Find where the given text appears and provide that cell's center as [X, Y] coordinate. 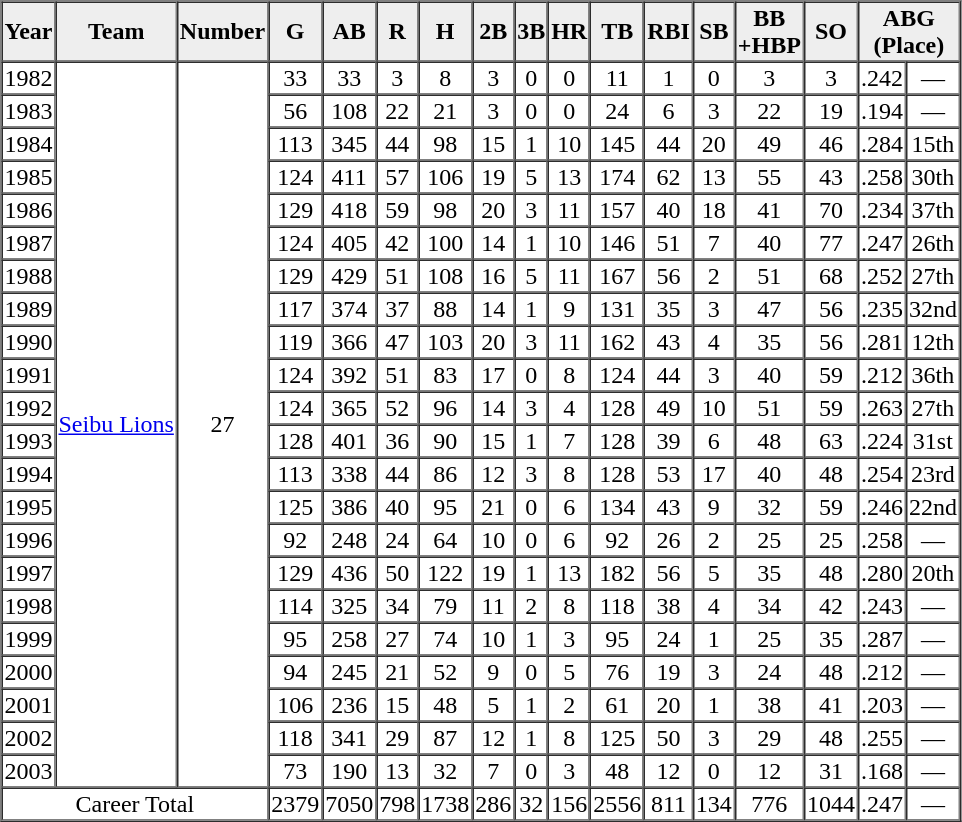
1998 [29, 606]
RBI [668, 32]
1999 [29, 638]
31 [831, 770]
2002 [29, 738]
15th [933, 144]
87 [445, 738]
1991 [29, 374]
146 [617, 242]
36 [397, 440]
H [445, 32]
345 [349, 144]
57 [397, 176]
30th [933, 176]
418 [349, 210]
1989 [29, 308]
BB+HBP [770, 32]
365 [349, 408]
18 [714, 210]
392 [349, 374]
1738 [445, 804]
2B [493, 32]
245 [349, 672]
1982 [29, 78]
338 [349, 474]
386 [349, 506]
16 [493, 276]
119 [295, 342]
7050 [349, 804]
.284 [882, 144]
1992 [29, 408]
156 [569, 804]
Career Total [136, 804]
TB [617, 32]
94 [295, 672]
76 [617, 672]
31st [933, 440]
2379 [295, 804]
.242 [882, 78]
145 [617, 144]
798 [397, 804]
174 [617, 176]
46 [831, 144]
167 [617, 276]
70 [831, 210]
436 [349, 572]
37 [397, 308]
26 [668, 540]
.168 [882, 770]
1987 [29, 242]
1986 [29, 210]
236 [349, 704]
3B [531, 32]
62 [668, 176]
77 [831, 242]
122 [445, 572]
1995 [29, 506]
ABG(Place) [909, 32]
1988 [29, 276]
1994 [29, 474]
73 [295, 770]
1985 [29, 176]
.281 [882, 342]
190 [349, 770]
.252 [882, 276]
36th [933, 374]
1984 [29, 144]
162 [617, 342]
G [295, 32]
Seibu Lions [116, 425]
Number [222, 32]
411 [349, 176]
811 [668, 804]
157 [617, 210]
182 [617, 572]
64 [445, 540]
103 [445, 342]
83 [445, 374]
1993 [29, 440]
325 [349, 606]
341 [349, 738]
248 [349, 540]
117 [295, 308]
88 [445, 308]
374 [349, 308]
401 [349, 440]
429 [349, 276]
12th [933, 342]
AB [349, 32]
32nd [933, 308]
2556 [617, 804]
.194 [882, 110]
.234 [882, 210]
286 [493, 804]
2000 [29, 672]
55 [770, 176]
23rd [933, 474]
131 [617, 308]
.255 [882, 738]
1990 [29, 342]
53 [668, 474]
.280 [882, 572]
39 [668, 440]
776 [770, 804]
63 [831, 440]
SO [831, 32]
.203 [882, 704]
1044 [831, 804]
.235 [882, 308]
96 [445, 408]
258 [349, 638]
2001 [29, 704]
90 [445, 440]
.246 [882, 506]
20th [933, 572]
Team [116, 32]
366 [349, 342]
HR [569, 32]
1983 [29, 110]
1997 [29, 572]
.224 [882, 440]
79 [445, 606]
SB [714, 32]
74 [445, 638]
.254 [882, 474]
2003 [29, 770]
.287 [882, 638]
22nd [933, 506]
114 [295, 606]
61 [617, 704]
26th [933, 242]
R [397, 32]
1996 [29, 540]
405 [349, 242]
.243 [882, 606]
.263 [882, 408]
68 [831, 276]
100 [445, 242]
37th [933, 210]
Year [29, 32]
86 [445, 474]
